Provide the (X, Y) coordinate of the cell's center where the given text is located.  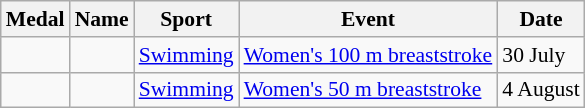
Sport (186, 19)
Medal (36, 19)
Name (102, 19)
Women's 100 m breaststroke (368, 55)
30 July (540, 55)
4 August (540, 90)
Date (540, 19)
Event (368, 19)
Women's 50 m breaststroke (368, 90)
